From the cell containing the given text, extract its center point as (X, Y) coordinate. 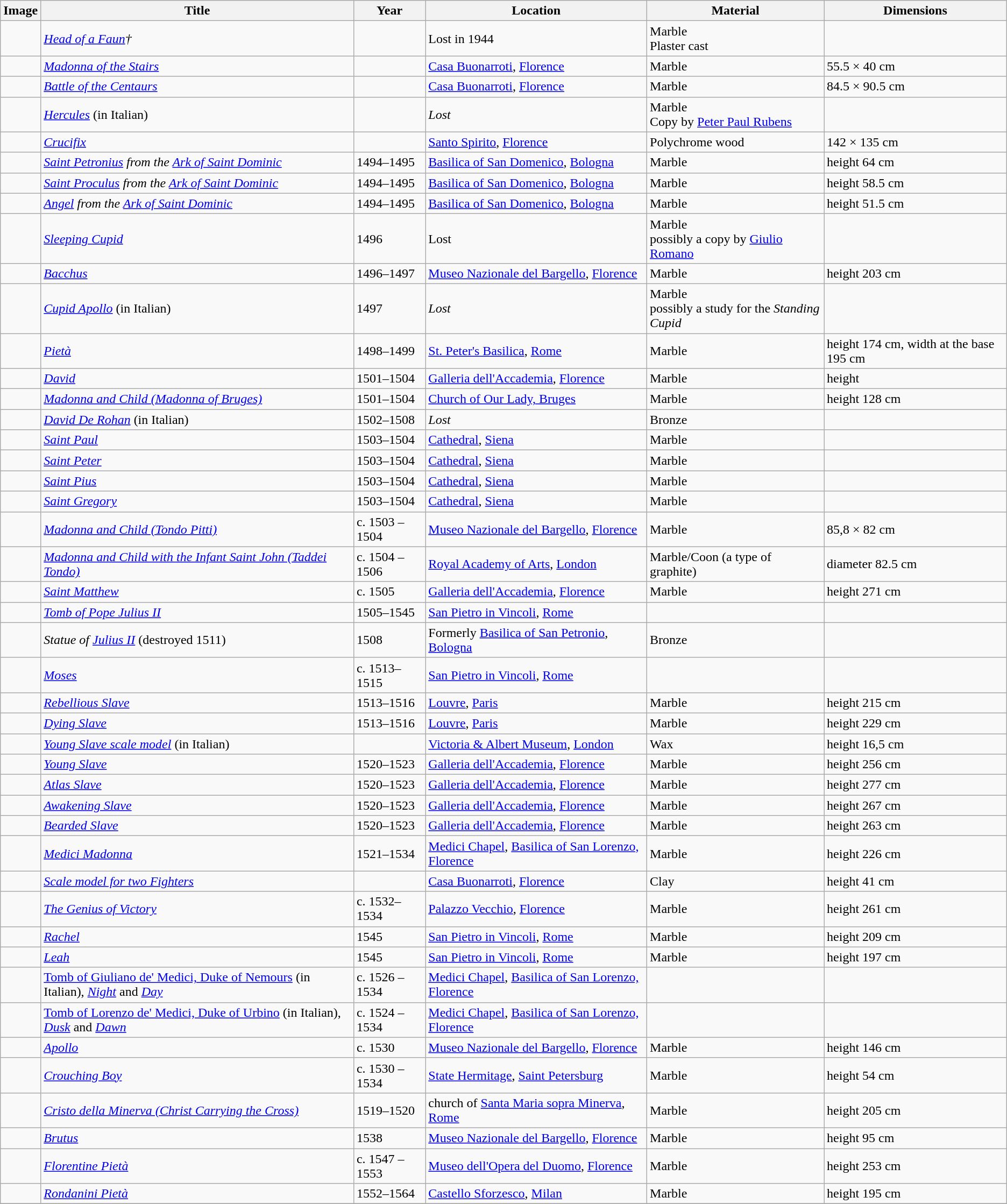
Lost in 1944 (536, 39)
Rebellious Slave (197, 703)
1496–1497 (389, 273)
Battle of the Centaurs (197, 87)
Head of a Faun† (197, 39)
Marblepossibly a copy by Giulio Romano (736, 238)
diameter 82.5 cm (916, 564)
Brutus (197, 1138)
1505–1545 (389, 612)
c. 1532–1534 (389, 909)
height 277 cm (916, 785)
1508 (389, 640)
height 209 cm (916, 937)
Wax (736, 744)
Palazzo Vecchio, Florence (536, 909)
Young Slave (197, 764)
Rondanini Pietà (197, 1194)
height 229 cm (916, 723)
Madonna and Child (Tondo Pitti) (197, 529)
height (916, 379)
height 256 cm (916, 764)
Hercules (in Italian) (197, 114)
Bearded Slave (197, 826)
Madonna and Child with the Infant Saint John (Taddei Tondo) (197, 564)
Tomb of Giuliano de' Medici, Duke of Nemours (in Italian), Night and Day (197, 985)
Tomb of Pope Julius II (197, 612)
Marblepossibly a study for the Standing Cupid (736, 308)
height 58.5 cm (916, 183)
Saint Proculus from the Ark of Saint Dominic (197, 183)
Saint Gregory (197, 501)
David (197, 379)
Polychrome wood (736, 142)
height 64 cm (916, 162)
1502–1508 (389, 420)
Material (736, 11)
height 205 cm (916, 1110)
c. 1547 – 1553 (389, 1165)
Awakening Slave (197, 805)
c. 1524 – 1534 (389, 1020)
Saint Pius (197, 481)
Tomb of Lorenzo de' Medici, Duke of Urbino (in Italian), Dusk and Dawn (197, 1020)
Rachel (197, 937)
St. Peter's Basilica, Rome (536, 351)
Crucifix (197, 142)
MarbleCopy by Peter Paul Rubens (736, 114)
height 261 cm (916, 909)
Atlas Slave (197, 785)
c. 1513–1515 (389, 675)
State Hermitage, Saint Petersburg (536, 1075)
c. 1530 (389, 1047)
Marble/Coon (a type of graphite) (736, 564)
height 174 cm, width at the base 195 cm (916, 351)
height 54 cm (916, 1075)
85,8 × 82 cm (916, 529)
Dying Slave (197, 723)
Clay (736, 881)
Royal Academy of Arts, London (536, 564)
David De Rohan (in Italian) (197, 420)
height 203 cm (916, 273)
height 128 cm (916, 399)
142 × 135 cm (916, 142)
Saint Peter (197, 461)
height 41 cm (916, 881)
1498–1499 (389, 351)
height 215 cm (916, 703)
Cristo della Minerva (Christ Carrying the Cross) (197, 1110)
c. 1526 – 1534 (389, 985)
height 267 cm (916, 805)
1521–1534 (389, 853)
Saint Matthew (197, 592)
Santo Spirito, Florence (536, 142)
height 195 cm (916, 1194)
1552–1564 (389, 1194)
c. 1503 – 1504 (389, 529)
height 146 cm (916, 1047)
Title (197, 11)
Florentine Pietà (197, 1165)
Location (536, 11)
Castello Sforzesco, Milan (536, 1194)
Formerly Basilica of San Petronio, Bologna (536, 640)
Madonna of the Stairs (197, 66)
The Genius of Victory (197, 909)
Dimensions (916, 11)
Leah (197, 957)
MarblePlaster cast (736, 39)
height 197 cm (916, 957)
height 271 cm (916, 592)
Pietà (197, 351)
Statue of Julius II (destroyed 1511) (197, 640)
height 95 cm (916, 1138)
Young Slave scale model (in Italian) (197, 744)
Madonna and Child (Madonna of Bruges) (197, 399)
Medici Madonna (197, 853)
height 16,5 cm (916, 744)
Image (20, 11)
Sleeping Cupid (197, 238)
Bacchus (197, 273)
1519–1520 (389, 1110)
Victoria & Albert Museum, London (536, 744)
84.5 × 90.5 cm (916, 87)
church of Santa Maria sopra Minerva, Rome (536, 1110)
height 253 cm (916, 1165)
height 51.5 cm (916, 203)
Saint Paul (197, 440)
c. 1505 (389, 592)
55.5 × 40 cm (916, 66)
1496 (389, 238)
Year (389, 11)
Scale model for two Fighters (197, 881)
Cupid Apollo (in Italian) (197, 308)
Church of Our Lady, Bruges (536, 399)
Saint Petronius from the Ark of Saint Dominic (197, 162)
Crouching Boy (197, 1075)
height 226 cm (916, 853)
Museo dell'Opera del Duomo, Florence (536, 1165)
height 263 cm (916, 826)
c. 1504 – 1506 (389, 564)
Apollo (197, 1047)
Moses (197, 675)
1497 (389, 308)
1538 (389, 1138)
Angel from the Ark of Saint Dominic (197, 203)
c. 1530 – 1534 (389, 1075)
